Pinpoint the cell where the given text exists, returning its (x, y) midpoint coordinate. 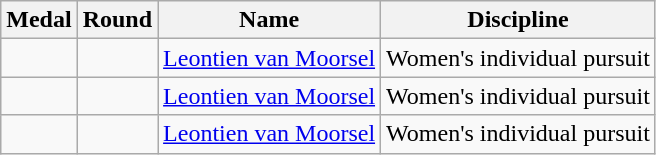
Name (270, 20)
Round (117, 20)
Medal (39, 20)
Discipline (518, 20)
